Determine the [x, y] coordinate at the center of the cell enclosing the given text.  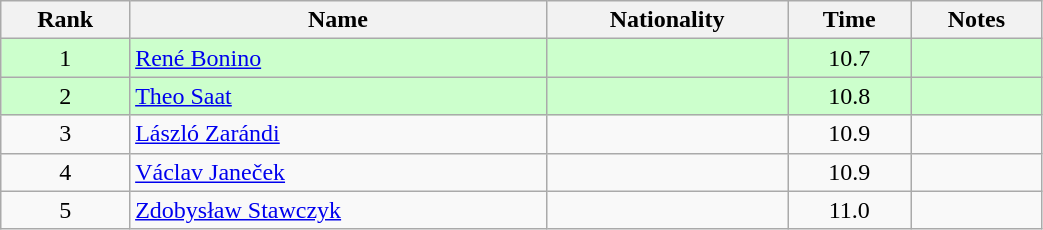
Rank [66, 20]
1 [66, 58]
5 [66, 210]
Nationality [666, 20]
Notes [976, 20]
Time [850, 20]
Václav Janeček [338, 172]
4 [66, 172]
Theo Saat [338, 96]
10.7 [850, 58]
László Zarándi [338, 134]
René Bonino [338, 58]
Name [338, 20]
11.0 [850, 210]
10.8 [850, 96]
3 [66, 134]
2 [66, 96]
Zdobysław Stawczyk [338, 210]
